Search for the cell housing the specified text and yield its (x, y) center coordinate. 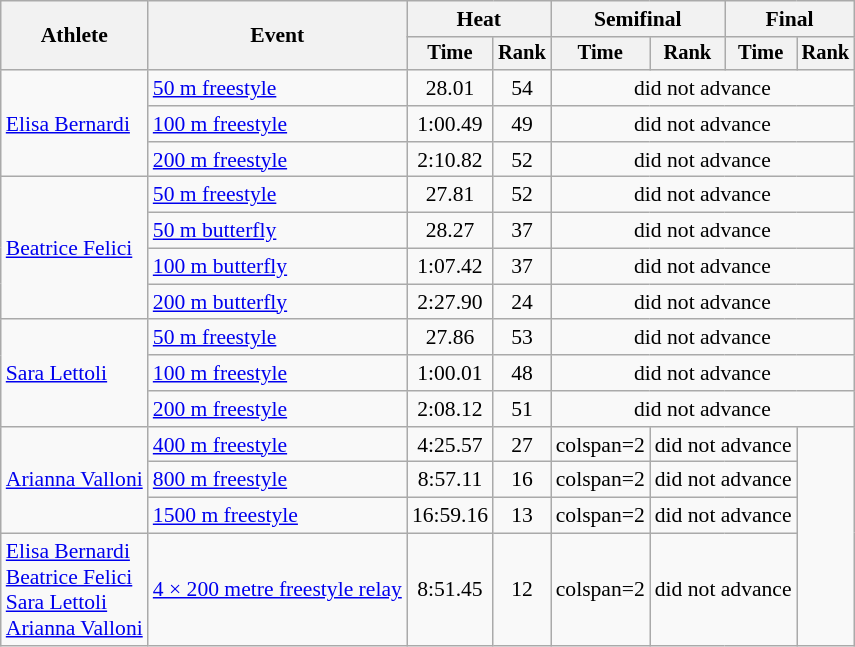
4 × 200 metre freestyle relay (278, 590)
50 m butterfly (278, 231)
1:07.42 (450, 267)
Elisa Bernardi (74, 124)
27 (522, 445)
8:57.11 (450, 480)
2:10.82 (450, 160)
27.81 (450, 195)
1:00.01 (450, 373)
48 (522, 373)
27.86 (450, 338)
1:00.49 (450, 124)
800 m freestyle (278, 480)
Event (278, 36)
200 m butterfly (278, 302)
Final (790, 19)
16 (522, 480)
4:25.57 (450, 445)
Athlete (74, 36)
Semifinal (638, 19)
54 (522, 88)
16:59.16 (450, 516)
53 (522, 338)
Sara Lettoli (74, 374)
2:08.12 (450, 409)
28.27 (450, 231)
2:27.90 (450, 302)
1500 m freestyle (278, 516)
13 (522, 516)
Heat (479, 19)
Arianna Valloni (74, 480)
24 (522, 302)
12 (522, 590)
Elisa BernardiBeatrice FeliciSara LettoliArianna Valloni (74, 590)
49 (522, 124)
100 m butterfly (278, 267)
Beatrice Felici (74, 248)
400 m freestyle (278, 445)
28.01 (450, 88)
51 (522, 409)
8:51.45 (450, 590)
